Locate the cell with the specified text and output its (x, y) center coordinate. 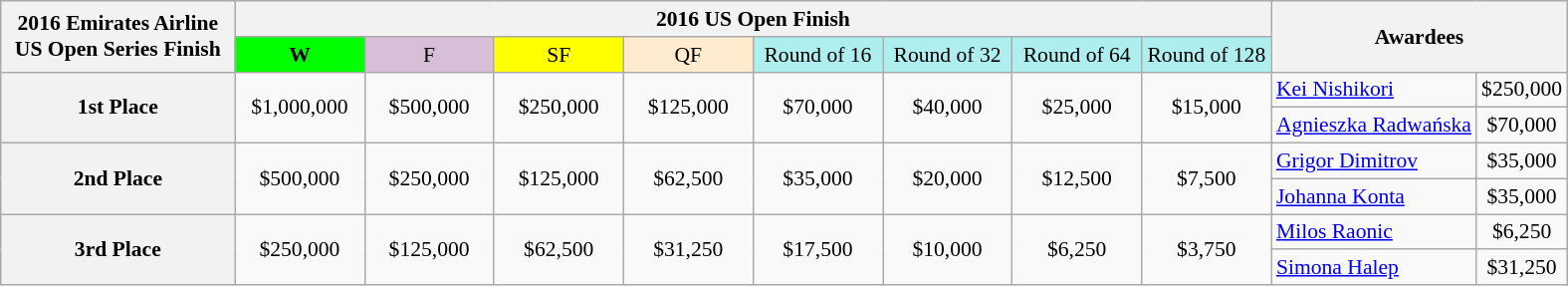
Round of 32 (947, 55)
$3,750 (1207, 249)
Round of 64 (1077, 55)
2016 US Open Finish (753, 19)
Agnieszka Radwańska (1374, 126)
Awardees (1420, 36)
Milos Raonic (1374, 232)
$17,500 (817, 249)
$25,000 (1077, 108)
Round of 16 (817, 55)
Simona Halep (1374, 268)
Kei Nishikori (1374, 90)
$40,000 (947, 108)
$10,000 (947, 249)
W (300, 55)
$15,000 (1207, 108)
Round of 128 (1207, 55)
QF (688, 55)
1st Place (117, 108)
3rd Place (117, 249)
$1,000,000 (300, 108)
$7,500 (1207, 179)
SF (559, 55)
$12,500 (1077, 179)
Johanna Konta (1374, 196)
2016 Emirates Airline US Open Series Finish (117, 36)
2nd Place (117, 179)
Grigor Dimitrov (1374, 161)
F (429, 55)
$20,000 (947, 179)
